Capture the cell that displays the provided text and extract its [x, y] central coordinate. 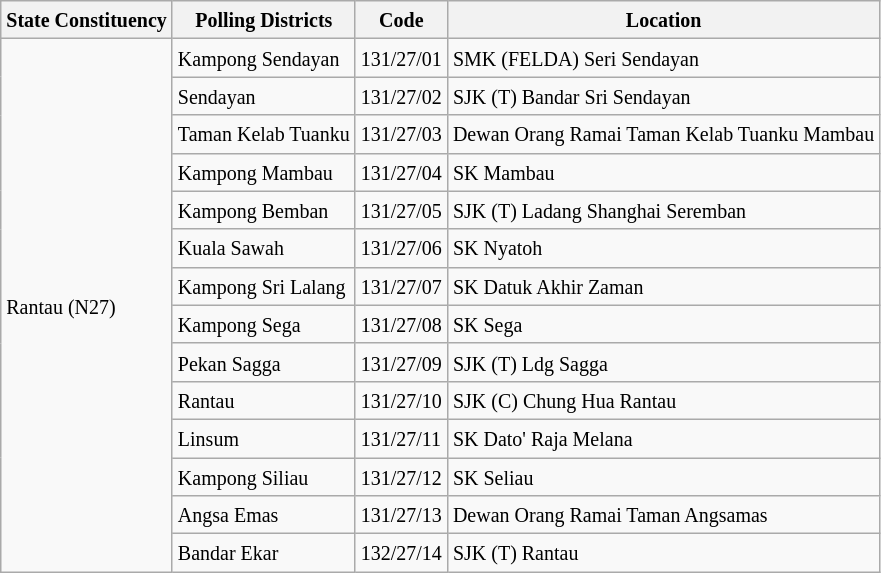
SK Seliau [663, 477]
SJK (T) Rantau [663, 553]
SK Mambau [663, 172]
Kampong Bemban [264, 210]
132/27/14 [401, 553]
SJK (T) Ldg Sagga [663, 362]
Kuala Sawah [264, 248]
Polling Districts [264, 20]
Rantau (N27) [87, 306]
Kampong Sega [264, 324]
Rantau [264, 400]
Taman Kelab Tuanku [264, 134]
Dewan Orang Ramai Taman Kelab Tuanku Mambau [663, 134]
131/27/12 [401, 477]
131/27/11 [401, 438]
SJK (C) Chung Hua Rantau [663, 400]
131/27/05 [401, 210]
SK Datuk Akhir Zaman [663, 286]
131/27/13 [401, 515]
Linsum [264, 438]
131/27/08 [401, 324]
SJK (T) Ladang Shanghai Seremban [663, 210]
Pekan Sagga [264, 362]
131/27/02 [401, 96]
131/27/04 [401, 172]
SK Sega [663, 324]
Kampong Sri Lalang [264, 286]
131/27/10 [401, 400]
SMK (FELDA) Seri Sendayan [663, 58]
Location [663, 20]
131/27/07 [401, 286]
Kampong Sendayan [264, 58]
131/27/06 [401, 248]
Angsa Emas [264, 515]
131/27/01 [401, 58]
131/27/09 [401, 362]
State Constituency [87, 20]
Sendayan [264, 96]
131/27/03 [401, 134]
Kampong Siliau [264, 477]
Kampong Mambau [264, 172]
SK Dato' Raja Melana [663, 438]
SK Nyatoh [663, 248]
Bandar Ekar [264, 553]
SJK (T) Bandar Sri Sendayan [663, 96]
Dewan Orang Ramai Taman Angsamas [663, 515]
Code [401, 20]
